Identify which cell holds the provided text, then report its (x, y) central coordinate. 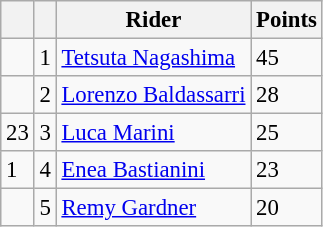
Points (286, 20)
Tetsuta Nagashima (154, 58)
4 (45, 170)
45 (286, 58)
20 (286, 208)
5 (45, 208)
2 (45, 95)
Remy Gardner (154, 208)
Enea Bastianini (154, 170)
25 (286, 133)
28 (286, 95)
Lorenzo Baldassarri (154, 95)
Rider (154, 20)
3 (45, 133)
Luca Marini (154, 133)
